Return the (X, Y) coordinate for the center point of the cell that contains the specified text.  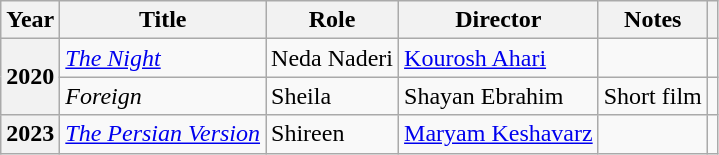
Sheila (332, 96)
Role (332, 20)
Shayan Ebrahim (499, 96)
Kourosh Ahari (499, 58)
Neda Naderi (332, 58)
Short film (652, 96)
Maryam Keshavarz (499, 134)
The Night (163, 58)
Foreign (163, 96)
Director (499, 20)
Title (163, 20)
Year (30, 20)
Shireen (332, 134)
2020 (30, 77)
2023 (30, 134)
The Persian Version (163, 134)
Notes (652, 20)
